Search for the cell housing the specified text and yield its (X, Y) center coordinate. 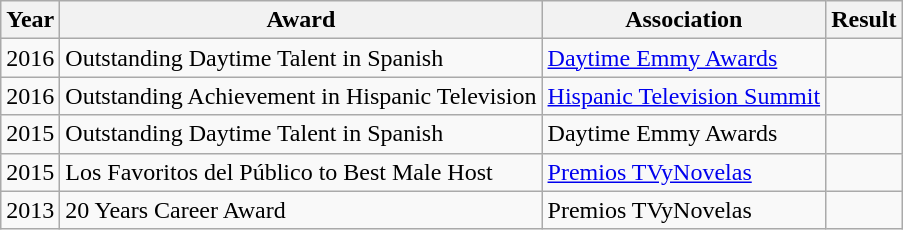
Hispanic Television Summit (684, 96)
Year (30, 20)
Los Favoritos del Público to Best Male Host (301, 172)
Result (864, 20)
20 Years Career Award (301, 210)
2013 (30, 210)
Award (301, 20)
Outstanding Achievement in Hispanic Television (301, 96)
Association (684, 20)
